Locate the cell with the specified text and output its (x, y) center coordinate. 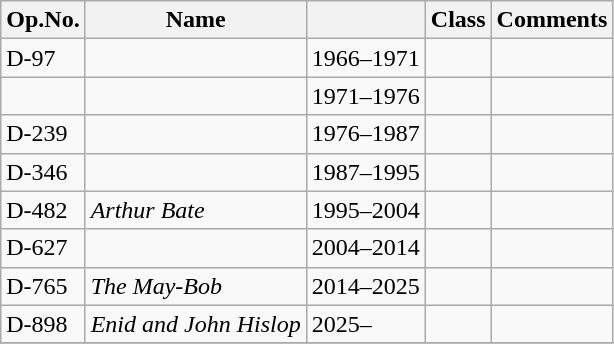
Name (196, 20)
Op.No. (43, 20)
Comments (552, 20)
D-97 (43, 58)
D-482 (43, 210)
1971–1976 (366, 96)
The May-Bob (196, 286)
Arthur Bate (196, 210)
D-898 (43, 324)
2025– (366, 324)
Enid and John Hislop (196, 324)
1966–1971 (366, 58)
D-627 (43, 248)
D-239 (43, 134)
D-346 (43, 172)
1987–1995 (366, 172)
D-765 (43, 286)
1995–2004 (366, 210)
2014–2025 (366, 286)
2004–2014 (366, 248)
Class (458, 20)
1976–1987 (366, 134)
